Search for the cell housing the specified text and yield its (x, y) center coordinate. 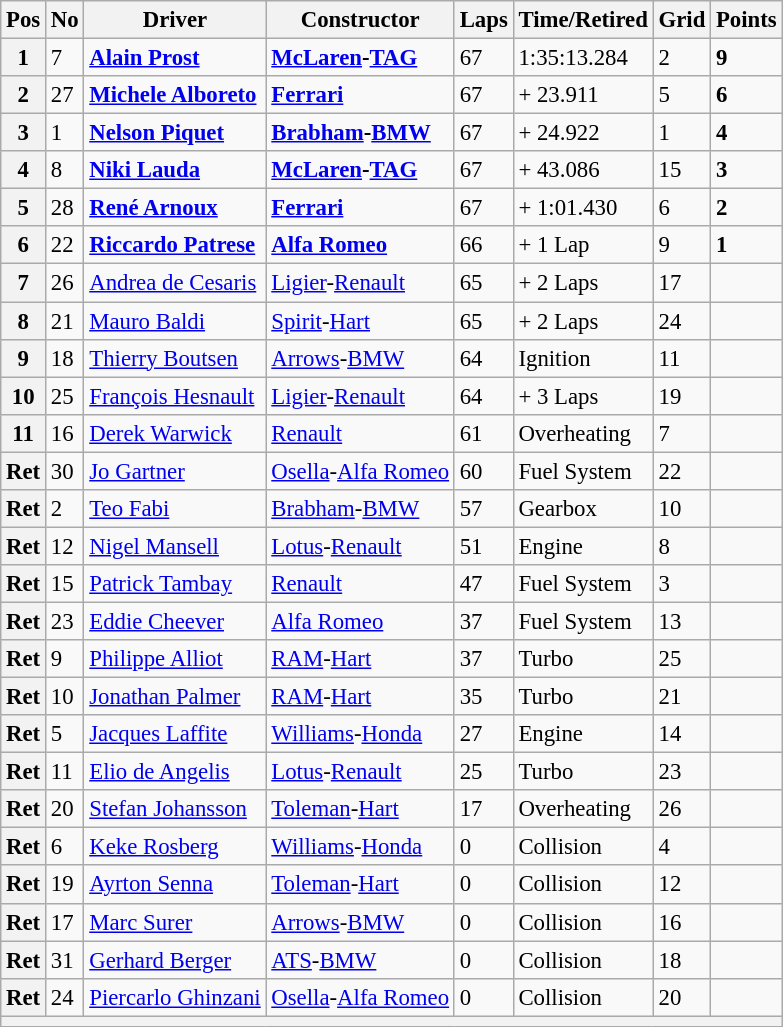
13 (682, 621)
14 (682, 734)
+ 1:01.430 (583, 208)
Driver (175, 20)
Gerhard Berger (175, 960)
Spirit-Hart (360, 321)
Derek Warwick (175, 433)
Jacques Laffite (175, 734)
Stefan Johansson (175, 809)
28 (65, 208)
1:35:13.284 (583, 58)
Points (746, 20)
Teo Fabi (175, 509)
Laps (484, 20)
Eddie Cheever (175, 621)
61 (484, 433)
66 (484, 245)
Riccardo Patrese (175, 245)
Michele Alboreto (175, 95)
ATS-BMW (360, 960)
Niki Lauda (175, 170)
Nelson Piquet (175, 133)
Piercarlo Ghinzani (175, 997)
+ 3 Laps (583, 396)
57 (484, 509)
Andrea de Cesaris (175, 283)
Jonathan Palmer (175, 697)
+ 1 Lap (583, 245)
+ 24.922 (583, 133)
31 (65, 960)
Thierry Boutsen (175, 358)
Patrick Tambay (175, 584)
Elio de Angelis (175, 772)
Time/Retired (583, 20)
Ayrton Senna (175, 885)
Pos (24, 20)
Grid (682, 20)
35 (484, 697)
René Arnoux (175, 208)
30 (65, 471)
+ 43.086 (583, 170)
Philippe Alliot (175, 659)
+ 23.911 (583, 95)
François Hesnault (175, 396)
No (65, 20)
Mauro Baldi (175, 321)
Constructor (360, 20)
Marc Surer (175, 922)
Ignition (583, 358)
Gearbox (583, 509)
Alain Prost (175, 58)
Nigel Mansell (175, 546)
51 (484, 546)
60 (484, 471)
Jo Gartner (175, 471)
Keke Rosberg (175, 847)
47 (484, 584)
